Identify which cell holds the provided text, then report its (x, y) central coordinate. 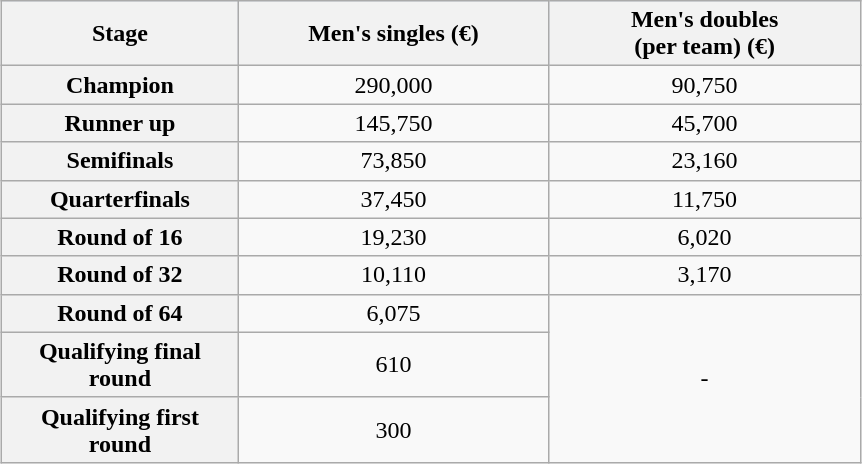
6,075 (394, 313)
73,850 (394, 161)
Runner up (120, 123)
- (704, 378)
300 (394, 430)
11,750 (704, 199)
Round of 32 (120, 275)
Round of 64 (120, 313)
Qualifying final round (120, 364)
6,020 (704, 237)
Stage (120, 34)
Champion (120, 85)
45,700 (704, 123)
290,000 (394, 85)
Men's singles (€) (394, 34)
145,750 (394, 123)
23,160 (704, 161)
Semifinals (120, 161)
19,230 (394, 237)
Quarterfinals (120, 199)
Qualifying first round (120, 430)
10,110 (394, 275)
Round of 16 (120, 237)
90,750 (704, 85)
Men's doubles (per team) (€) (704, 34)
3,170 (704, 275)
37,450 (394, 199)
610 (394, 364)
